Provide the (X, Y) coordinate of the cell's center where the given text is located.  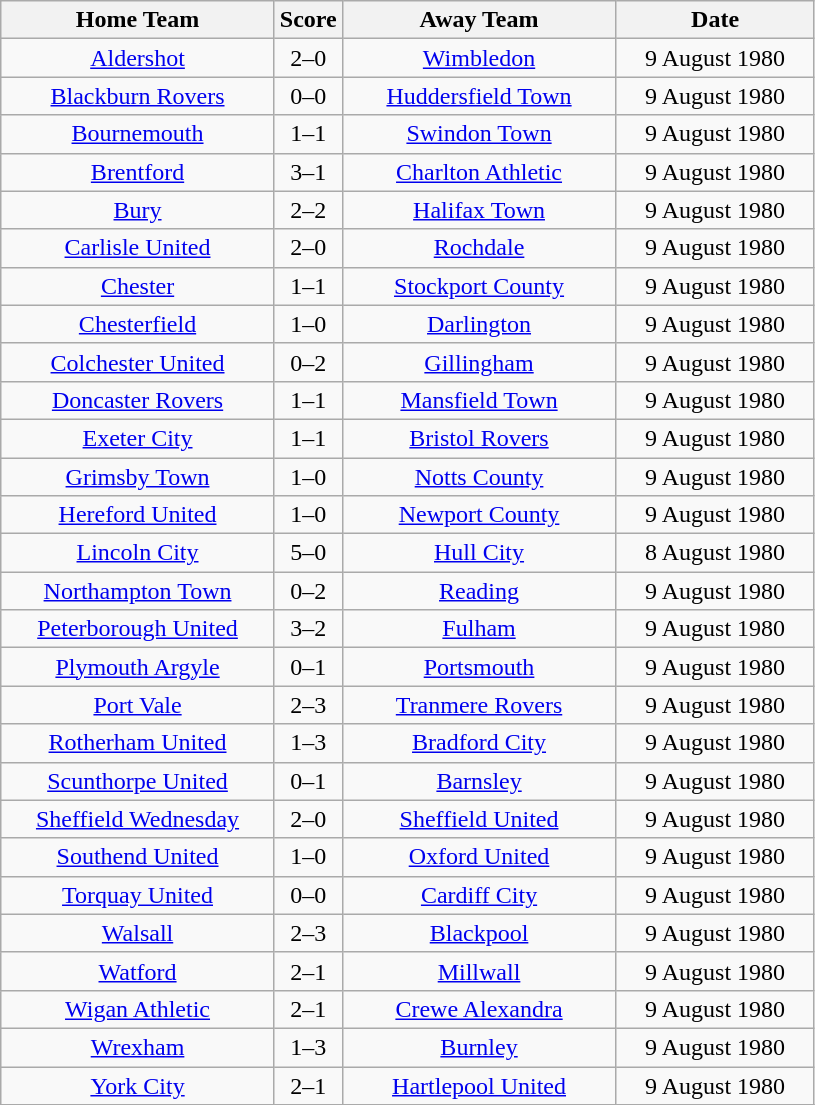
Bradford City (479, 743)
Hartlepool United (479, 1085)
Swindon Town (479, 134)
Colchester United (138, 362)
Blackburn Rovers (138, 96)
Port Vale (138, 705)
York City (138, 1085)
Wrexham (138, 1047)
Score (308, 20)
Aldershot (138, 58)
Gillingham (479, 362)
Hull City (479, 553)
Crewe Alexandra (479, 1009)
Lincoln City (138, 553)
Walsall (138, 933)
3–1 (308, 172)
Torquay United (138, 895)
Portsmouth (479, 667)
Brentford (138, 172)
5–0 (308, 553)
Tranmere Rovers (479, 705)
Cardiff City (479, 895)
Oxford United (479, 857)
Plymouth Argyle (138, 667)
Wigan Athletic (138, 1009)
Southend United (138, 857)
Wimbledon (479, 58)
Chesterfield (138, 324)
Rochdale (479, 248)
Chester (138, 286)
Huddersfield Town (479, 96)
Reading (479, 591)
Grimsby Town (138, 477)
Carlisle United (138, 248)
Stockport County (479, 286)
Burnley (479, 1047)
Notts County (479, 477)
Bury (138, 210)
Halifax Town (479, 210)
Fulham (479, 629)
2–2 (308, 210)
Hereford United (138, 515)
8 August 1980 (716, 553)
Date (716, 20)
Newport County (479, 515)
Charlton Athletic (479, 172)
Millwall (479, 971)
Bournemouth (138, 134)
Sheffield Wednesday (138, 819)
Barnsley (479, 781)
Away Team (479, 20)
Rotherham United (138, 743)
Northampton Town (138, 591)
Bristol Rovers (479, 438)
3–2 (308, 629)
Blackpool (479, 933)
Doncaster Rovers (138, 400)
Sheffield United (479, 819)
Darlington (479, 324)
Home Team (138, 20)
Peterborough United (138, 629)
Scunthorpe United (138, 781)
Mansfield Town (479, 400)
Watford (138, 971)
Exeter City (138, 438)
